From the cell containing the given text, extract its center point as [X, Y] coordinate. 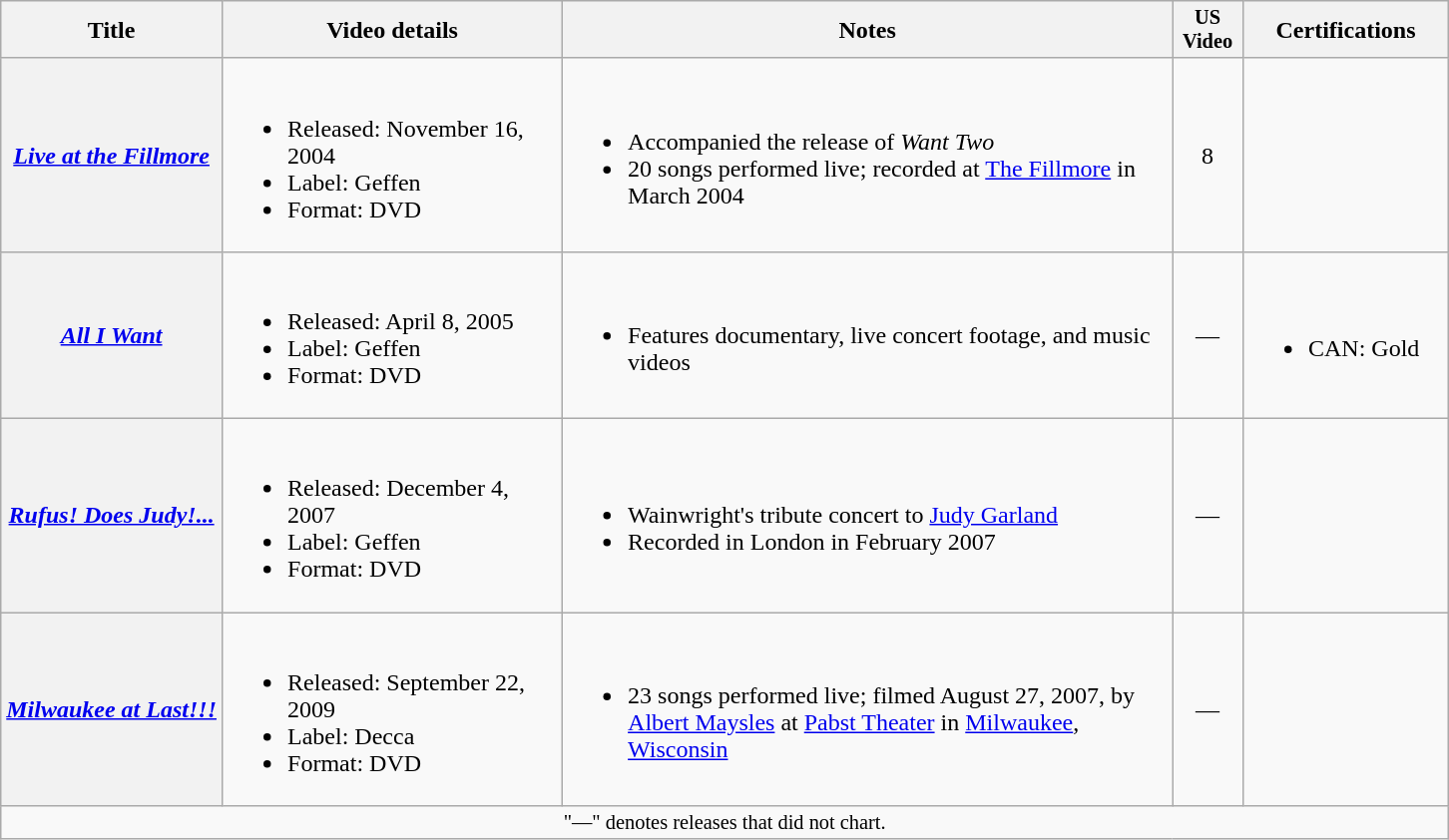
Milwaukee at Last!!! [112, 709]
Rufus! Does Judy!... [112, 516]
Video details [393, 30]
Released: November 16, 2004Label: GeffenFormat: DVD [393, 155]
Features documentary, live concert footage, and music videos [868, 335]
Released: April 8, 2005Label: GeffenFormat: DVD [393, 335]
Certifications [1345, 30]
CAN: Gold [1345, 335]
Title [112, 30]
Live at the Fillmore [112, 155]
Notes [868, 30]
23 songs performed live; filmed August 27, 2007, by Albert Maysles at Pabst Theater in Milwaukee, Wisconsin [868, 709]
Released: December 4, 2007Label: GeffenFormat: DVD [393, 516]
Released: September 22, 2009Label: DeccaFormat: DVD [393, 709]
Accompanied the release of Want Two20 songs performed live; recorded at The Fillmore in March 2004 [868, 155]
USVideo [1207, 30]
All I Want [112, 335]
"—" denotes releases that did not chart. [724, 823]
Wainwright's tribute concert to Judy GarlandRecorded in London in February 2007 [868, 516]
8 [1207, 155]
